Scan for the cell matching the given text and deliver its (x, y) coordinate at center. 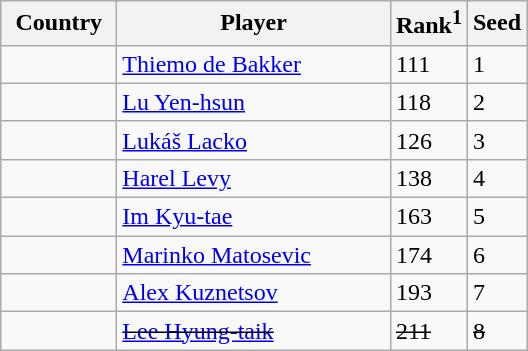
111 (428, 64)
163 (428, 217)
1 (496, 64)
Lu Yen-hsun (254, 102)
126 (428, 140)
Harel Levy (254, 178)
Player (254, 24)
Seed (496, 24)
8 (496, 331)
Alex Kuznetsov (254, 293)
Im Kyu-tae (254, 217)
118 (428, 102)
7 (496, 293)
4 (496, 178)
Lee Hyung-taik (254, 331)
2 (496, 102)
3 (496, 140)
174 (428, 255)
Lukáš Lacko (254, 140)
6 (496, 255)
5 (496, 217)
193 (428, 293)
138 (428, 178)
211 (428, 331)
Rank1 (428, 24)
Marinko Matosevic (254, 255)
Country (59, 24)
Thiemo de Bakker (254, 64)
